Capture the cell that displays the provided text and extract its (x, y) central coordinate. 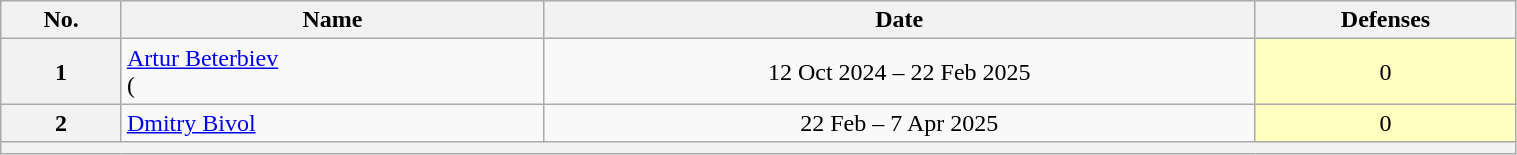
Defenses (1386, 20)
Artur Beterbiev( (332, 72)
1 (62, 72)
2 (62, 123)
12 Oct 2024 – 22 Feb 2025 (899, 72)
Date (899, 20)
Dmitry Bivol (332, 123)
Name (332, 20)
No. (62, 20)
22 Feb – 7 Apr 2025 (899, 123)
